Provide the (x, y) coordinate of the cell's center where the given text is located.  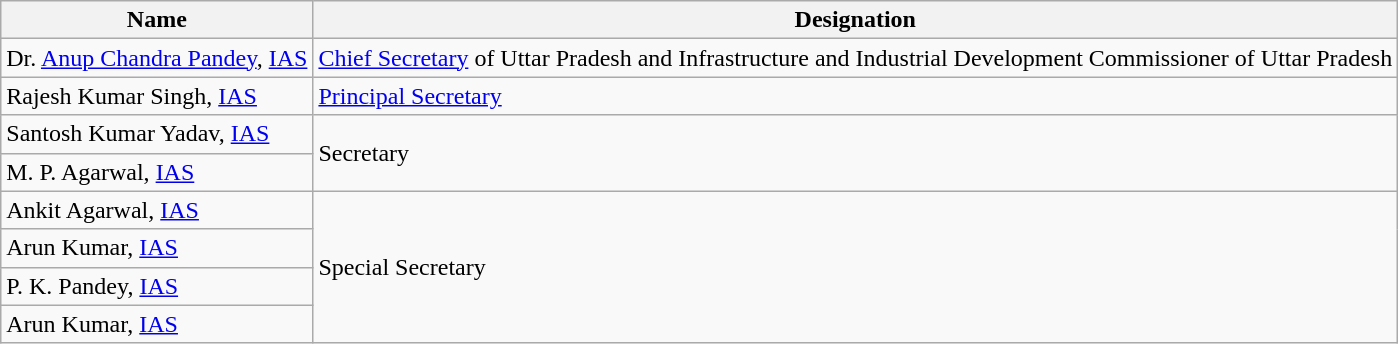
Special Secretary (856, 267)
Santosh Kumar Yadav, IAS (157, 134)
M. P. Agarwal, IAS (157, 172)
P. K. Pandey, IAS (157, 286)
Rajesh Kumar Singh, IAS (157, 96)
Ankit Agarwal, IAS (157, 210)
Dr. Anup Chandra Pandey, IAS (157, 58)
Secretary (856, 153)
Principal Secretary (856, 96)
Chief Secretary of Uttar Pradesh and Infrastructure and Industrial Development Commissioner of Uttar Pradesh (856, 58)
Designation (856, 20)
Name (157, 20)
